Pinpoint the cell where the given text exists, returning its [X, Y] midpoint coordinate. 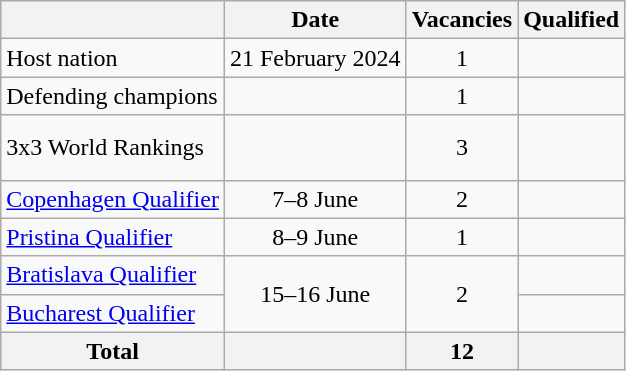
15–16 June [315, 294]
Qualified [572, 20]
Copenhagen Qualifier [113, 199]
8–9 June [315, 237]
12 [462, 351]
Pristina Qualifier [113, 237]
Bratislava Qualifier [113, 275]
Defending champions [113, 96]
7–8 June [315, 199]
Date [315, 20]
Host nation [113, 58]
Total [113, 351]
3 [462, 148]
Vacancies [462, 20]
Bucharest Qualifier [113, 313]
21 February 2024 [315, 58]
3x3 World Rankings [113, 148]
